Output the (X, Y) coordinate of the center of the cell containing the given text.  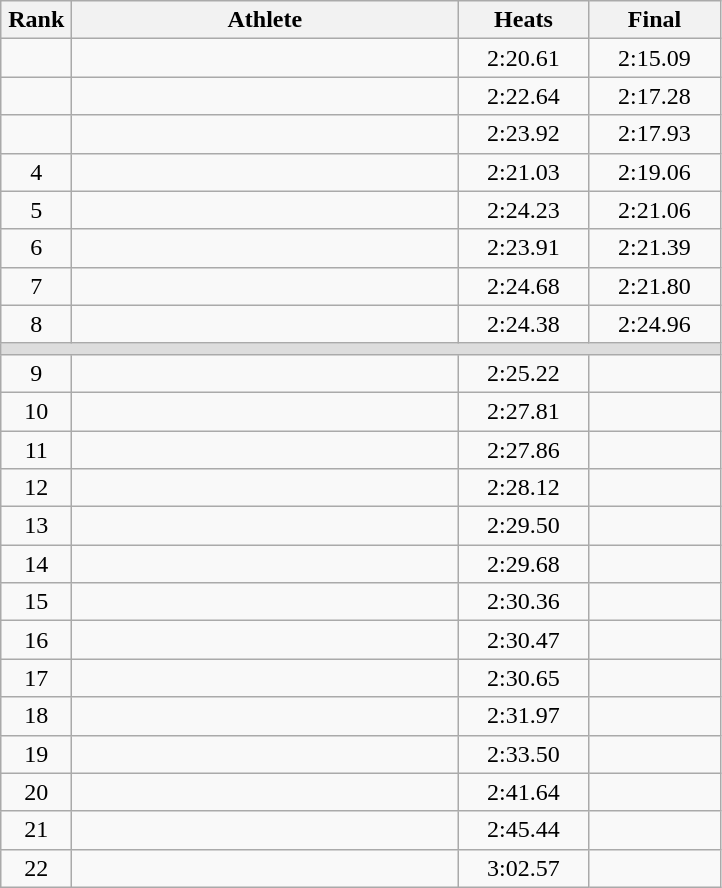
2:31.97 (524, 716)
2:41.64 (524, 792)
Athlete (265, 20)
2:23.91 (524, 248)
21 (36, 830)
2:24.68 (524, 286)
2:15.09 (654, 58)
2:24.23 (524, 210)
4 (36, 172)
2:28.12 (524, 488)
2:33.50 (524, 754)
2:29.68 (524, 564)
2:21.03 (524, 172)
2:30.65 (524, 678)
2:22.64 (524, 96)
7 (36, 286)
2:17.93 (654, 134)
2:27.81 (524, 411)
10 (36, 411)
2:23.92 (524, 134)
16 (36, 640)
2:30.47 (524, 640)
2:45.44 (524, 830)
13 (36, 526)
2:24.38 (524, 324)
Rank (36, 20)
17 (36, 678)
5 (36, 210)
9 (36, 373)
2:17.28 (654, 96)
2:21.80 (654, 286)
2:21.39 (654, 248)
2:29.50 (524, 526)
2:24.96 (654, 324)
8 (36, 324)
2:20.61 (524, 58)
Heats (524, 20)
2:21.06 (654, 210)
12 (36, 488)
3:02.57 (524, 868)
20 (36, 792)
19 (36, 754)
18 (36, 716)
2:27.86 (524, 449)
2:19.06 (654, 172)
6 (36, 248)
15 (36, 602)
Final (654, 20)
2:30.36 (524, 602)
22 (36, 868)
11 (36, 449)
2:25.22 (524, 373)
14 (36, 564)
